Return (X, Y) of the center of cell containing provided text 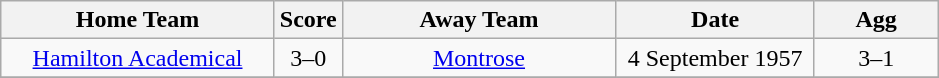
4 September 1957 (716, 58)
Date (716, 20)
Home Team (138, 20)
3–0 (308, 58)
Away Team (479, 20)
Montrose (479, 58)
Hamilton Academical (138, 58)
3–1 (876, 58)
Agg (876, 20)
Score (308, 20)
